Return the [x, y] coordinate for the center point of the cell that contains the specified text.  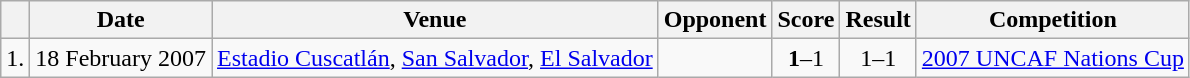
Competition [1052, 20]
2007 UNCAF Nations Cup [1052, 58]
18 February 2007 [121, 58]
Date [121, 20]
Score [806, 20]
Estadio Cuscatlán, San Salvador, El Salvador [436, 58]
Result [878, 20]
1. [16, 58]
Opponent [715, 20]
Venue [436, 20]
